Extract the [X, Y] coordinate from the center of the cell holding the provided text.  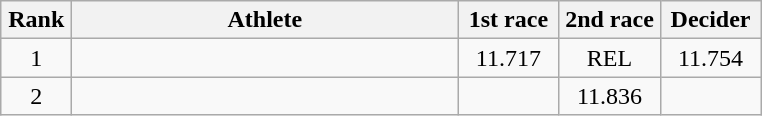
2nd race [610, 20]
Rank [36, 20]
11.836 [610, 96]
1st race [508, 20]
11.754 [710, 58]
1 [36, 58]
Decider [710, 20]
11.717 [508, 58]
Athlete [265, 20]
2 [36, 96]
REL [610, 58]
